Pinpoint the cell where the given text exists, returning its (X, Y) midpoint coordinate. 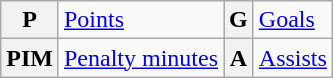
P (30, 20)
Goals (292, 20)
Penalty minutes (140, 58)
G (239, 20)
Points (140, 20)
A (239, 58)
PIM (30, 58)
Assists (292, 58)
